Determine the [X, Y] coordinate at the center of the cell enclosing the given text.  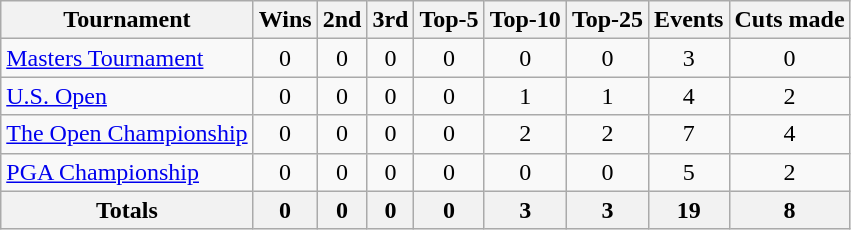
8 [790, 210]
U.S. Open [127, 96]
7 [689, 134]
5 [689, 172]
The Open Championship [127, 134]
Cuts made [790, 20]
Events [689, 20]
Top-5 [449, 20]
Wins [285, 20]
Top-25 [607, 20]
Tournament [127, 20]
2nd [342, 20]
Masters Tournament [127, 58]
3rd [390, 20]
PGA Championship [127, 172]
Totals [127, 210]
19 [689, 210]
Top-10 [525, 20]
